Locate the cell with the specified text and output its [X, Y] center coordinate. 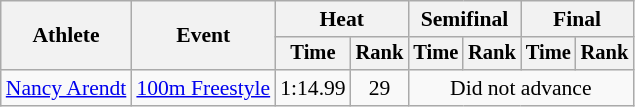
29 [380, 88]
Athlete [66, 36]
Semifinal [464, 19]
Heat [342, 19]
Did not advance [520, 88]
1:14.99 [312, 88]
Nancy Arendt [66, 88]
Final [577, 19]
Event [203, 36]
100m Freestyle [203, 88]
